Capture the cell that displays the provided text and extract its [X, Y] central coordinate. 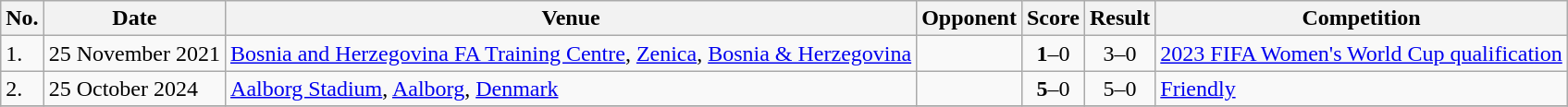
Score [1053, 18]
25 November 2021 [134, 53]
3–0 [1119, 53]
Competition [1362, 18]
Result [1119, 18]
Friendly [1362, 89]
Bosnia and Herzegovina FA Training Centre, Zenica, Bosnia & Herzegovina [572, 53]
25 October 2024 [134, 89]
1. [22, 53]
Venue [572, 18]
Opponent [969, 18]
No. [22, 18]
1–0 [1053, 53]
Aalborg Stadium, Aalborg, Denmark [572, 89]
Date [134, 18]
2. [22, 89]
2023 FIFA Women's World Cup qualification [1362, 53]
